Detect which cell encompasses the target text, then output its (X, Y) center coordinate. 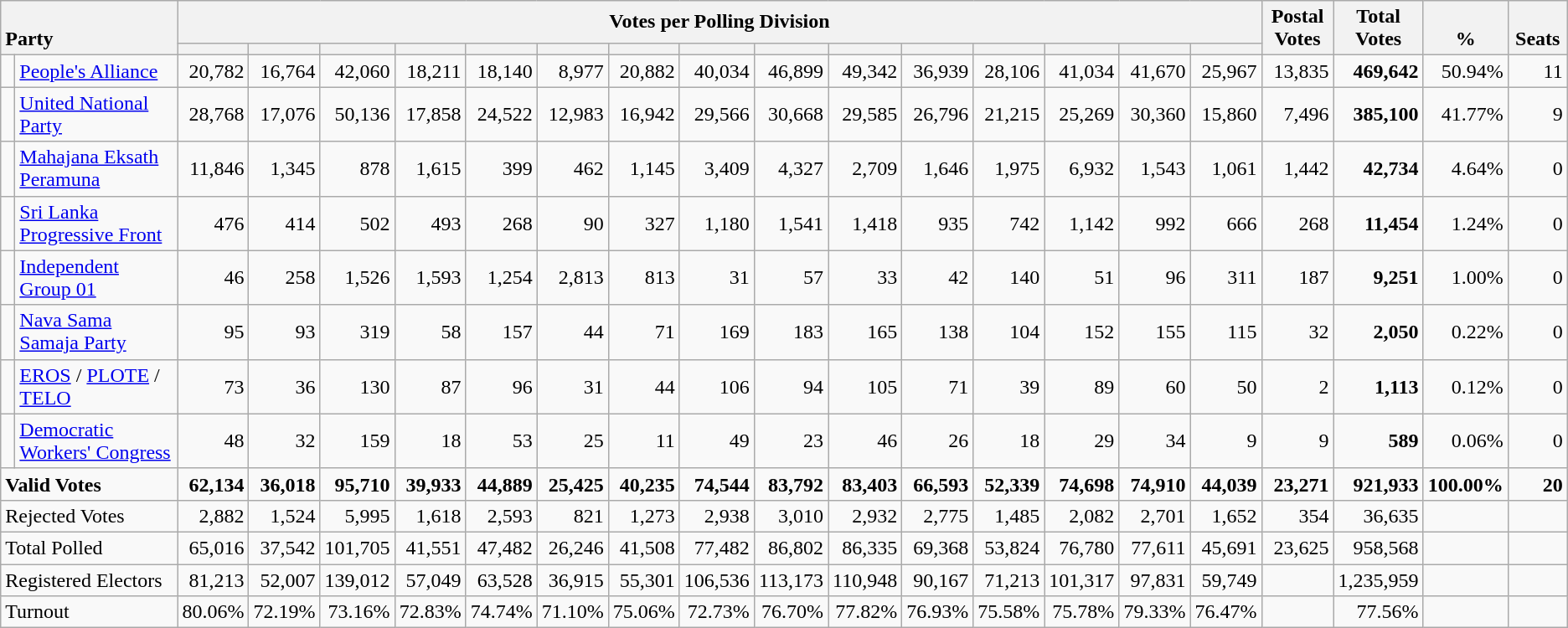
93 (285, 332)
65,016 (213, 548)
76.70% (791, 612)
2,709 (865, 169)
7,496 (1297, 114)
130 (357, 387)
% (1466, 28)
Sri Lanka Progressive Front (96, 223)
101,705 (357, 548)
29,585 (865, 114)
50,136 (357, 114)
1.00% (1466, 278)
0.12% (1466, 387)
2,050 (1379, 332)
39 (1008, 387)
30,360 (1154, 114)
51 (1082, 278)
28,106 (1008, 71)
77,611 (1154, 548)
4.64% (1466, 169)
29 (1082, 440)
15,860 (1226, 114)
2,813 (573, 278)
49,342 (865, 71)
80.06% (213, 612)
2,938 (717, 516)
95 (213, 332)
90,167 (938, 580)
2,775 (938, 516)
476 (213, 223)
73.16% (357, 612)
63,528 (501, 580)
Democratic Workers' Congress (96, 440)
76,780 (1082, 548)
157 (501, 332)
50 (1226, 387)
46,899 (791, 71)
110,948 (865, 580)
87 (431, 387)
1,541 (791, 223)
385,100 (1379, 114)
18,140 (501, 71)
20 (1538, 484)
1,180 (717, 223)
41,034 (1082, 71)
77.56% (1379, 612)
77,482 (717, 548)
165 (865, 332)
75.06% (643, 612)
28,768 (213, 114)
935 (938, 223)
75.78% (1082, 612)
72.19% (285, 612)
53 (501, 440)
74.74% (501, 612)
11,846 (213, 169)
42 (938, 278)
2,932 (865, 516)
24,522 (501, 114)
23 (791, 440)
89 (1082, 387)
30,668 (791, 114)
1,652 (1226, 516)
113,173 (791, 580)
258 (285, 278)
11,454 (1379, 223)
60 (1154, 387)
81,213 (213, 580)
2 (1297, 387)
1,113 (1379, 387)
0.06% (1466, 440)
16,942 (643, 114)
36,915 (573, 580)
48 (213, 440)
45,691 (1226, 548)
26,796 (938, 114)
53,824 (1008, 548)
1,273 (643, 516)
992 (1154, 223)
101,317 (1082, 580)
106 (717, 387)
58 (431, 332)
821 (573, 516)
152 (1082, 332)
34 (1154, 440)
1,975 (1008, 169)
138 (938, 332)
44,039 (1226, 484)
76.93% (938, 612)
62,134 (213, 484)
1,615 (431, 169)
36,939 (938, 71)
104 (1008, 332)
44,889 (501, 484)
72.83% (431, 612)
742 (1008, 223)
People's Alliance (96, 71)
2,882 (213, 516)
United National Party (96, 114)
Turnout (89, 612)
958,568 (1379, 548)
Total Polled (89, 548)
42,734 (1379, 169)
76.47% (1226, 612)
72.73% (717, 612)
71,213 (1008, 580)
20,882 (643, 71)
139,012 (357, 580)
41,508 (643, 548)
75.58% (1008, 612)
1,145 (643, 169)
36,635 (1379, 516)
39,933 (431, 484)
52,339 (1008, 484)
25,269 (1082, 114)
2,701 (1154, 516)
106,536 (717, 580)
26,246 (573, 548)
74,544 (717, 484)
71.10% (573, 612)
Mahajana Eksath Peramuna (96, 169)
PostalVotes (1297, 28)
Valid Votes (89, 484)
52,007 (285, 580)
2,082 (1082, 516)
90 (573, 223)
354 (1297, 516)
1,618 (431, 516)
187 (1297, 278)
41,670 (1154, 71)
66,593 (938, 484)
20,782 (213, 71)
1,646 (938, 169)
26 (938, 440)
86,802 (791, 548)
1,593 (431, 278)
74,910 (1154, 484)
25,425 (573, 484)
21,215 (1008, 114)
3,010 (791, 516)
327 (643, 223)
79.33% (1154, 612)
94 (791, 387)
86,335 (865, 548)
105 (865, 387)
41.77% (1466, 114)
1,543 (1154, 169)
17,858 (431, 114)
1,524 (285, 516)
36,018 (285, 484)
Party (89, 28)
319 (357, 332)
5,995 (357, 516)
1,235,959 (1379, 580)
18,211 (431, 71)
23,625 (1297, 548)
Registered Electors (89, 580)
59,749 (1226, 580)
Votes per Polling Division (720, 22)
25,967 (1226, 71)
17,076 (285, 114)
2,593 (501, 516)
462 (573, 169)
12,983 (573, 114)
183 (791, 332)
83,792 (791, 484)
55,301 (643, 580)
Rejected Votes (89, 516)
311 (1226, 278)
Nava Sama Samaja Party (96, 332)
Seats (1538, 28)
16,764 (285, 71)
36 (285, 387)
1,485 (1008, 516)
57 (791, 278)
8,977 (573, 71)
0.22% (1466, 332)
29,566 (717, 114)
115 (1226, 332)
1,254 (501, 278)
4,327 (791, 169)
921,933 (1379, 484)
83,403 (865, 484)
6,932 (1082, 169)
40,235 (643, 484)
813 (643, 278)
41,551 (431, 548)
50.94% (1466, 71)
77.82% (865, 612)
9,251 (1379, 278)
69,368 (938, 548)
25 (573, 440)
159 (357, 440)
140 (1008, 278)
666 (1226, 223)
169 (717, 332)
33 (865, 278)
13,835 (1297, 71)
502 (357, 223)
97,831 (1154, 580)
1,061 (1226, 169)
1,526 (357, 278)
399 (501, 169)
73 (213, 387)
100.00% (1466, 484)
74,698 (1082, 484)
878 (357, 169)
95,710 (357, 484)
Total Votes (1379, 28)
40,034 (717, 71)
1,442 (1297, 169)
493 (431, 223)
49 (717, 440)
1.24% (1466, 223)
Independent Group 01 (96, 278)
1,418 (865, 223)
1,142 (1082, 223)
EROS / PLOTE / TELO (96, 387)
414 (285, 223)
1,345 (285, 169)
589 (1379, 440)
23,271 (1297, 484)
57,049 (431, 580)
3,409 (717, 169)
469,642 (1379, 71)
155 (1154, 332)
47,482 (501, 548)
42,060 (357, 71)
37,542 (285, 548)
